Determine the (X, Y) coordinate at the center of the cell enclosing the given text.  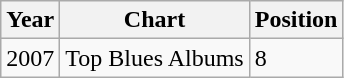
Top Blues Albums (154, 58)
8 (296, 58)
Chart (154, 20)
Position (296, 20)
Year (30, 20)
2007 (30, 58)
